Scan for the cell matching the given text and deliver its [X, Y] coordinate at center. 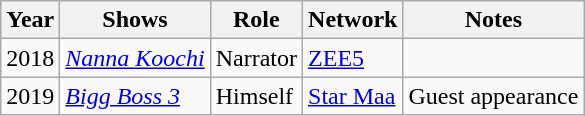
Himself [256, 96]
2018 [30, 58]
Notes [494, 20]
ZEE5 [353, 58]
Star Maa [353, 96]
Network [353, 20]
Guest appearance [494, 96]
Narrator [256, 58]
Role [256, 20]
Bigg Boss 3 [135, 96]
Year [30, 20]
Nanna Koochi [135, 58]
Shows [135, 20]
2019 [30, 96]
